Capture the cell that displays the provided text and extract its (x, y) central coordinate. 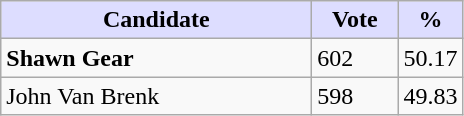
Shawn Gear (156, 58)
50.17 (430, 58)
Vote (355, 20)
49.83 (430, 96)
Candidate (156, 20)
602 (355, 58)
598 (355, 96)
% (430, 20)
John Van Brenk (156, 96)
